Detect which cell encompasses the target text, then output its (X, Y) center coordinate. 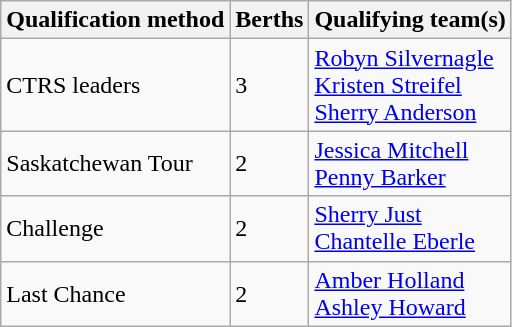
Amber Holland Ashley Howard (410, 294)
Berths (270, 20)
CTRS leaders (116, 85)
Last Chance (116, 294)
3 (270, 85)
Robyn Silvernagle Kristen Streifel Sherry Anderson (410, 85)
Qualification method (116, 20)
Sherry Just Chantelle Eberle (410, 228)
Jessica Mitchell Penny Barker (410, 164)
Saskatchewan Tour (116, 164)
Qualifying team(s) (410, 20)
Challenge (116, 228)
